Determine the [x, y] coordinate at the center of the cell enclosing the given text.  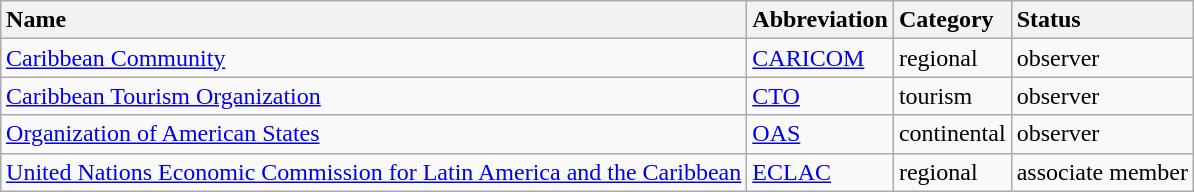
Caribbean Community [374, 58]
tourism [952, 96]
Status [1102, 20]
Abbreviation [820, 20]
Category [952, 20]
OAS [820, 134]
continental [952, 134]
Organization of American States [374, 134]
United Nations Economic Commission for Latin America and the Caribbean [374, 172]
ECLAC [820, 172]
CARICOM [820, 58]
associate member [1102, 172]
CTO [820, 96]
Name [374, 20]
Caribbean Tourism Organization [374, 96]
